Detect which cell encompasses the target text, then output its [x, y] center coordinate. 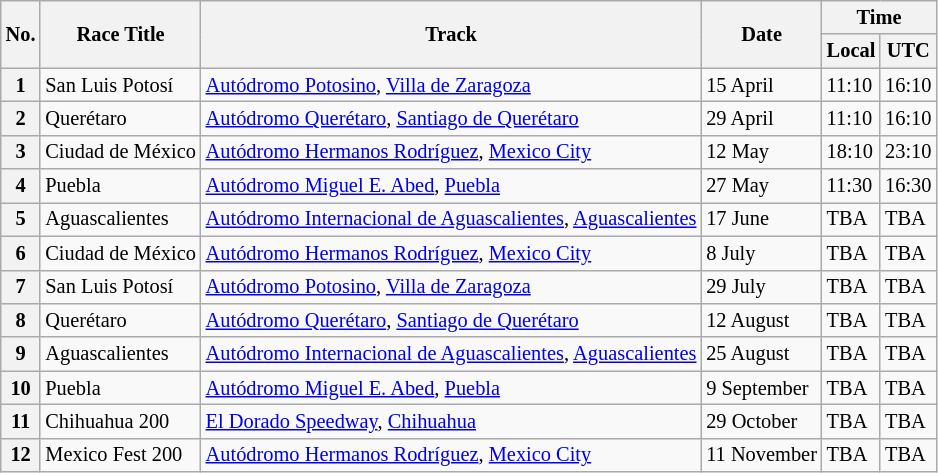
6 [21, 253]
Chihuahua 200 [120, 421]
El Dorado Speedway, Chihuahua [452, 421]
17 June [761, 219]
25 August [761, 354]
27 May [761, 186]
15 April [761, 85]
9 [21, 354]
12 August [761, 320]
29 July [761, 287]
1 [21, 85]
Time [879, 17]
Date [761, 34]
18:10 [851, 152]
29 April [761, 118]
5 [21, 219]
8 July [761, 253]
UTC [908, 51]
11 November [761, 455]
16:30 [908, 186]
7 [21, 287]
No. [21, 34]
Track [452, 34]
11 [21, 421]
Race Title [120, 34]
11:30 [851, 186]
10 [21, 388]
29 October [761, 421]
23:10 [908, 152]
12 May [761, 152]
9 September [761, 388]
12 [21, 455]
Mexico Fest 200 [120, 455]
Local [851, 51]
4 [21, 186]
3 [21, 152]
2 [21, 118]
8 [21, 320]
